Return (x, y) of the center of cell containing provided text 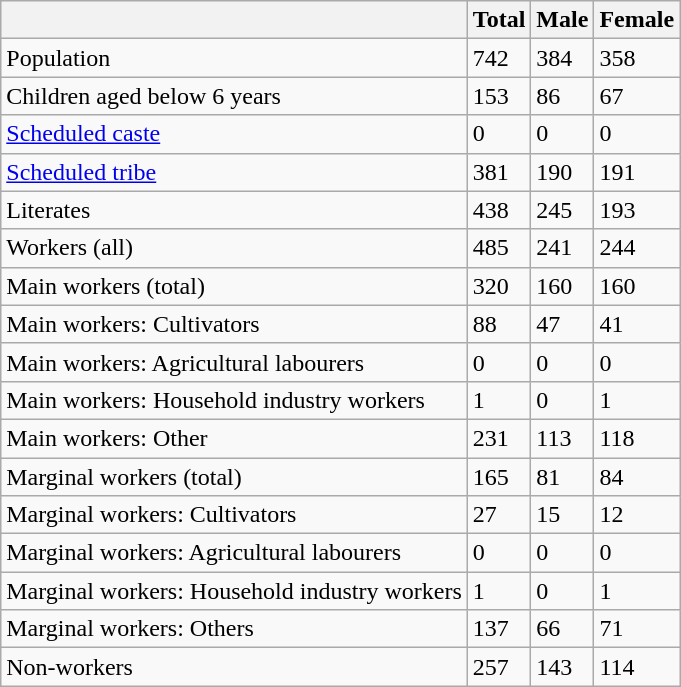
41 (637, 324)
Children aged below 6 years (234, 96)
Marginal workers (total) (234, 477)
84 (637, 477)
358 (637, 58)
165 (499, 477)
Main workers: Cultivators (234, 324)
Total (499, 20)
66 (562, 629)
47 (562, 324)
Non-workers (234, 667)
257 (499, 667)
244 (637, 248)
Marginal workers: Cultivators (234, 515)
Main workers: Other (234, 438)
Marginal workers: Agricultural labourers (234, 553)
Male (562, 20)
86 (562, 96)
27 (499, 515)
Scheduled tribe (234, 172)
Main workers: Household industry workers (234, 400)
191 (637, 172)
Main workers (total) (234, 286)
143 (562, 667)
Main workers: Agricultural labourers (234, 362)
81 (562, 477)
113 (562, 438)
15 (562, 515)
438 (499, 210)
742 (499, 58)
384 (562, 58)
88 (499, 324)
Literates (234, 210)
Scheduled caste (234, 134)
114 (637, 667)
71 (637, 629)
485 (499, 248)
153 (499, 96)
381 (499, 172)
67 (637, 96)
12 (637, 515)
Workers (all) (234, 248)
137 (499, 629)
Marginal workers: Others (234, 629)
Population (234, 58)
118 (637, 438)
Female (637, 20)
Marginal workers: Household industry workers (234, 591)
320 (499, 286)
231 (499, 438)
241 (562, 248)
190 (562, 172)
245 (562, 210)
193 (637, 210)
